Identify which cell holds the provided text, then report its [X, Y] central coordinate. 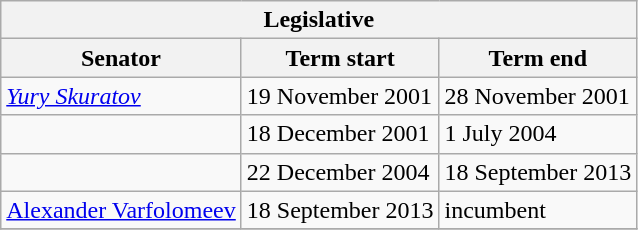
28 November 2001 [538, 96]
Senator [122, 58]
Legislative [319, 20]
22 December 2004 [340, 172]
Term start [340, 58]
1 July 2004 [538, 134]
Term end [538, 58]
18 December 2001 [340, 134]
Alexander Varfolomeev [122, 210]
Yury Skuratov [122, 96]
incumbent [538, 210]
19 November 2001 [340, 96]
